Extract the (X, Y) coordinate from the center of the cell holding the provided text.  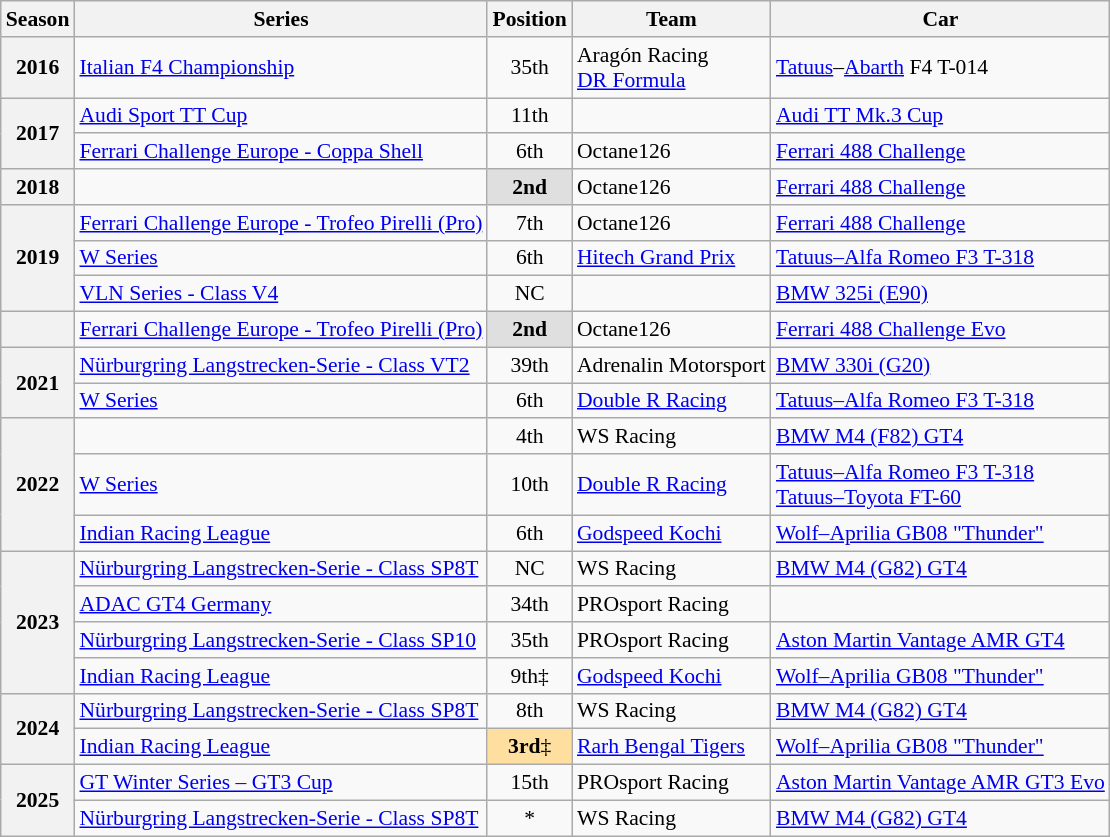
BMW 325i (E90) (940, 294)
3rd‡ (529, 747)
Nürburgring Langstrecken-Serie - Class VT2 (280, 365)
Italian F4 Championship (280, 68)
Adrenalin Motorsport (672, 365)
11th (529, 116)
34th (529, 605)
Aston Martin Vantage AMR GT4 (940, 640)
Aston Martin Vantage AMR GT3 Evo (940, 783)
BMW M4 (F82) GT4 (940, 437)
ADAC GT4 Germany (280, 605)
39th (529, 365)
Team (672, 19)
Tatuus–Abarth F4 T-014 (940, 68)
Ferrari 488 Challenge Evo (940, 330)
4th (529, 437)
2022 (38, 485)
Car (940, 19)
8th (529, 711)
9th‡ (529, 676)
2021 (38, 382)
Season (38, 19)
Audi Sport TT Cup (280, 116)
2018 (38, 187)
15th (529, 783)
7th (529, 223)
Audi TT Mk.3 Cup (940, 116)
* (529, 818)
Series (280, 19)
Tatuus–Alfa Romeo F3 T-318Tatuus–Toyota FT-60 (940, 484)
2024 (38, 728)
Position (529, 19)
Nürburgring Langstrecken-Serie - Class SP10 (280, 640)
2023 (38, 622)
VLN Series - Class V4 (280, 294)
2025 (38, 800)
BMW 330i (G20) (940, 365)
Ferrari Challenge Europe - Coppa Shell (280, 152)
Aragón RacingDR Formula (672, 68)
2019 (38, 258)
10th (529, 484)
2016 (38, 68)
GT Winter Series – GT3 Cup (280, 783)
Rarh Bengal Tigers (672, 747)
Hitech Grand Prix (672, 258)
2017 (38, 134)
